Output the (x, y) coordinate of the center of the cell containing the given text.  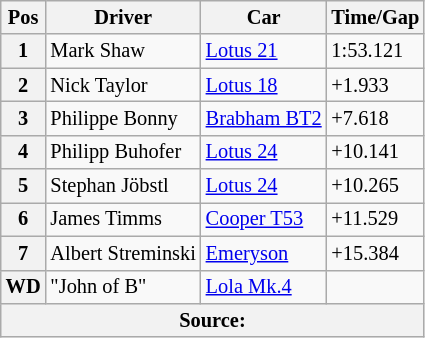
+15.384 (376, 253)
WD (24, 287)
4 (24, 152)
Emeryson (264, 253)
1:53.121 (376, 51)
1 (24, 51)
6 (24, 219)
+10.265 (376, 186)
Philipp Buhofer (124, 152)
2 (24, 85)
Brabham BT2 (264, 118)
Source: (212, 320)
Philippe Bonny (124, 118)
Cooper T53 (264, 219)
Lola Mk.4 (264, 287)
Nick Taylor (124, 85)
Pos (24, 17)
Driver (124, 17)
Lotus 18 (264, 85)
+11.529 (376, 219)
Albert Streminski (124, 253)
"John of B" (124, 287)
Car (264, 17)
Time/Gap (376, 17)
+1.933 (376, 85)
+7.618 (376, 118)
3 (24, 118)
James Timms (124, 219)
Stephan Jöbstl (124, 186)
7 (24, 253)
5 (24, 186)
Mark Shaw (124, 51)
Lotus 21 (264, 51)
+10.141 (376, 152)
